Detect which cell encompasses the target text, then output its (x, y) center coordinate. 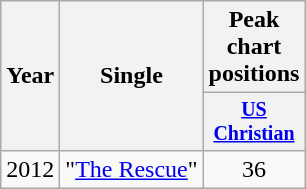
Single (132, 76)
Peak chart positions (254, 47)
Year (30, 76)
US Christian (254, 122)
"The Rescue" (132, 169)
36 (254, 169)
2012 (30, 169)
